From the cell containing the given text, extract its center point as (X, Y) coordinate. 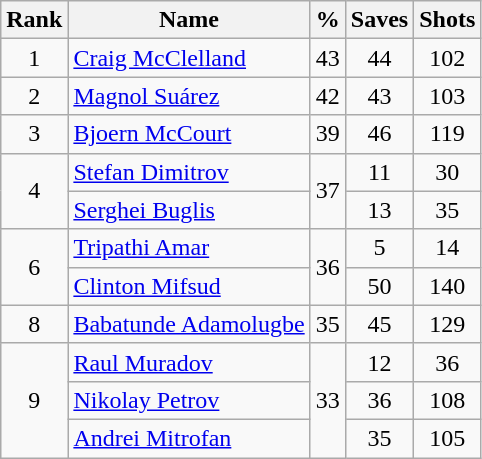
33 (328, 400)
1 (34, 58)
5 (379, 248)
129 (448, 324)
45 (379, 324)
Babatunde Adamolugbe (189, 324)
37 (328, 191)
Raul Muradov (189, 362)
9 (34, 400)
Nikolay Petrov (189, 400)
Clinton Mifsud (189, 286)
Shots (448, 20)
102 (448, 58)
14 (448, 248)
Craig McClelland (189, 58)
108 (448, 400)
Saves (379, 20)
Serghei Buglis (189, 210)
140 (448, 286)
Tripathi Amar (189, 248)
4 (34, 191)
12 (379, 362)
105 (448, 438)
Stefan Dimitrov (189, 172)
Name (189, 20)
6 (34, 267)
8 (34, 324)
119 (448, 134)
Bjoern McCourt (189, 134)
Magnol Suárez (189, 96)
42 (328, 96)
39 (328, 134)
44 (379, 58)
2 (34, 96)
13 (379, 210)
3 (34, 134)
11 (379, 172)
103 (448, 96)
50 (379, 286)
% (328, 20)
Rank (34, 20)
46 (379, 134)
Andrei Mitrofan (189, 438)
30 (448, 172)
